Locate the cell with the specified text and output its (x, y) center coordinate. 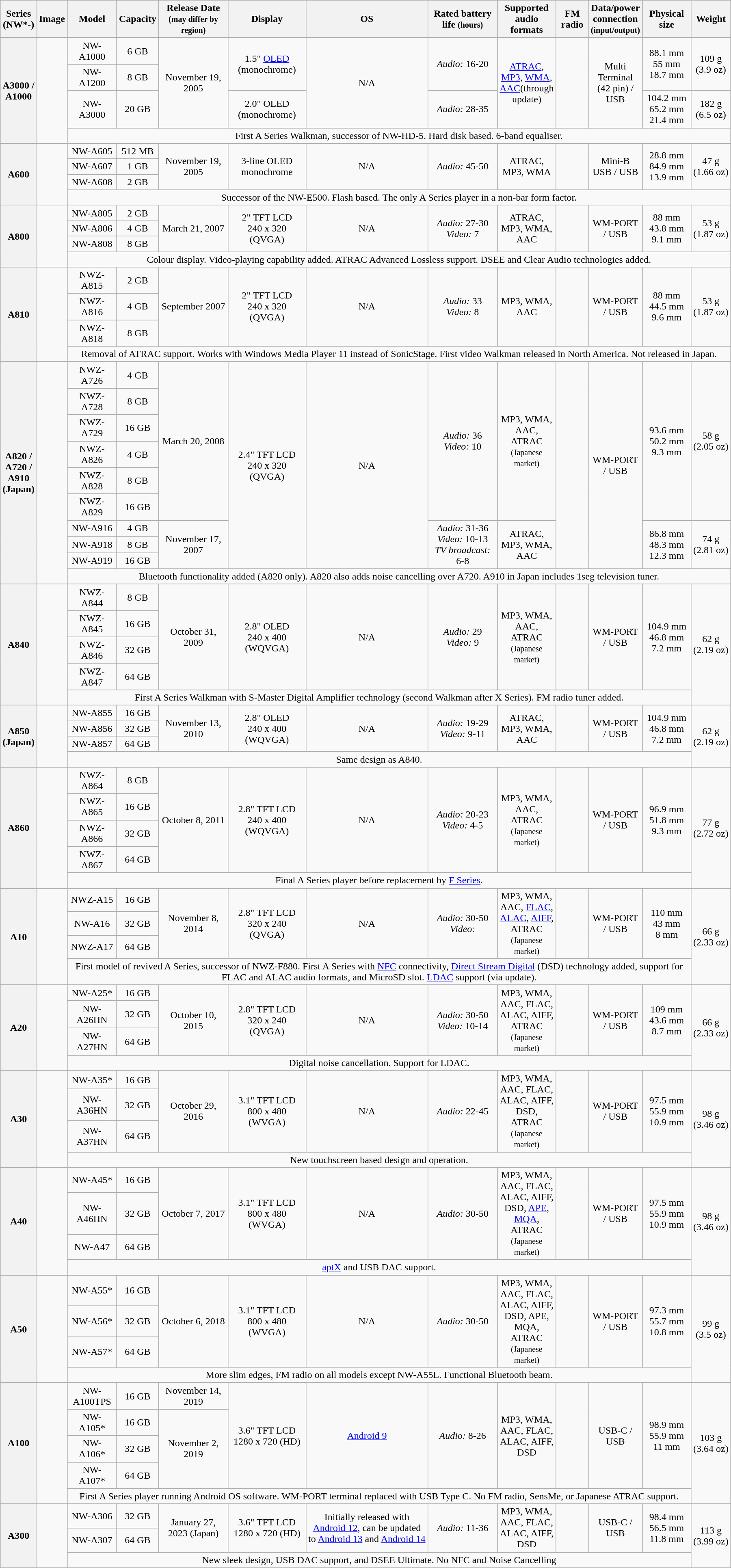
NWZ-A15 (92, 900)
Audio: 30-50Video: (463, 923)
NWZ-A867 (92, 859)
88 mm43.8 mm9.1 mm (666, 228)
Audio: 8-26 (463, 1436)
Display (267, 19)
March 21, 2007 (193, 228)
NWZ-A829 (92, 507)
October 8, 2011 (193, 820)
Audio: 20-23Video: 4-5 (463, 820)
NW-A46HN (92, 1213)
A40 (19, 1222)
NWZ-A866 (92, 833)
New sleek design, USB DAC support, and DSEE Ultimate. No NFC and Noise Cancelling (379, 1560)
NW-A1000 (92, 51)
NWZ-A865 (92, 807)
1 GB (137, 167)
6 GB (137, 51)
New touchscreen based design and operation. (379, 1159)
NW-A1200 (92, 77)
Bluetooth functionality added (A820 only). A820 also adds noise cancelling over A720. A910 in Japan includes 1seg television tuner. (399, 576)
109 mm43.6 mm8.7 mm (666, 1020)
NWZ-A864 (92, 781)
A600 (19, 174)
First A Series player running Android OS software. WM-PORT terminal replaced with USB Type C. No FM radio, SensMe, or Japanese ATRAC support. (379, 1496)
Audio: 29Video: 9 (463, 637)
Mini-B USB / USB (615, 167)
Audio: 36Video: 10 (463, 441)
A840 (19, 645)
93.6 mm50.2 mm9.3 mm (666, 441)
NW-A918 (92, 545)
OS (367, 19)
A800 (19, 236)
Supported audio formats (527, 19)
NWZ-A726 (92, 375)
Successor of the NW-E500. Flash based. The only A Series player in a non-bar form factor. (399, 197)
NWZ-A818 (92, 333)
NWZ-A846 (92, 650)
NW-A27HN (92, 1041)
3-line OLED monochrome (267, 167)
A20 (19, 1027)
98.9 mm55.9 mm11 mm (666, 1436)
NW-A100TPS (92, 1396)
86.8 mm48.3 mm12.3 mm (666, 544)
NW-A36HN (92, 1105)
2.8" TFT LCD240 x 400 (WQVGA) (267, 820)
NW-A307 (92, 1540)
FM radio (572, 19)
Audio: 27-30Video: 7 (463, 228)
November 8, 2014 (193, 923)
NWZ-A847 (92, 677)
Final A Series player before replacement by F Series. (379, 880)
NW-A855 (92, 713)
Rated battery life (hours) (463, 19)
A3000 /A1000 (19, 91)
October 10, 2015 (193, 1020)
Colour display. Video-playing capability added. ATRAC Advanced Lossless support. DSEE and Clear Audio technologies added. (399, 260)
110 mm43 mm8 mm (666, 923)
NW-A3000 (92, 109)
NWZ-A729 (92, 428)
NW-A16 (92, 923)
A820 /A720 /A910 (Japan) (19, 473)
First A Series Walkman, successor of NW-HD-5. Hard disk based. 6-band equaliser. (399, 136)
Audio: 31-36Video: 10-13TV broadcast: 6-8 (463, 544)
58 g(2.05 oz) (711, 441)
97.3 mm55.7 mm10.8 mm (666, 1321)
Audio: 16-20 (463, 64)
November 13, 2010 (193, 729)
Audio: 30-50Video: 10-14 (463, 1020)
First A Series Walkman with S-Master Digital Amplifier technology (second Walkman after X Series). FM radio tuner added. (379, 698)
Android 9 (367, 1436)
NWZ-A728 (92, 401)
NWZ-A826 (92, 454)
January 27, 2023 (Japan) (193, 1528)
A300 (19, 1536)
NW-A47 (92, 1247)
September 2007 (193, 307)
Physical size (666, 19)
NW-A306 (92, 1516)
512 MB (137, 151)
MP3, WMA, AAC (527, 307)
Audio: 22-45 (463, 1111)
March 20, 2008 (193, 441)
aptX and USB DAC support. (379, 1267)
A810 (19, 314)
NW-A919 (92, 561)
NW-A106* (92, 1449)
182 g(6.5 oz) (711, 109)
28.8 mm84.9 mm13.9 mm (666, 167)
Audio: 45-50 (463, 167)
November 2, 2019 (193, 1449)
NW-A916 (92, 528)
98.4 mm56.5 mm11.8 mm (666, 1528)
NWZ-A845 (92, 624)
NW-A605 (92, 151)
1.5" OLED (monochrome) (267, 64)
November 17, 2007 (193, 544)
Series(NW*-) (19, 19)
October 31, 2009 (193, 637)
NWZ-A816 (92, 307)
Initially released with Android 12, can be updated to Android 13 and Android 14 (367, 1528)
NW-A55* (92, 1291)
NW-A805 (92, 213)
October 29, 2016 (193, 1111)
November 14, 2019 (193, 1396)
113 g(3.99 oz) (711, 1536)
NW-A608 (92, 182)
88 mm44.5 mm9.6 mm (666, 307)
NWZ-A828 (92, 481)
NW-A56* (92, 1321)
Weight (711, 19)
74 g(2.81 oz) (711, 544)
NW-A808 (92, 244)
96.9 mm51.8 mm9.3 mm (666, 820)
October 6, 2018 (193, 1321)
Capacity (137, 19)
Multi Terminal (42 pin) / USB (615, 83)
A30 (19, 1119)
MP3, WMA, AAC, FLAC, ALAC, AIFF, DSD, ATRAC (Japanese market) (527, 1111)
NWZ-A17 (92, 947)
NW-A45* (92, 1180)
Data/power connection (input/output) (615, 19)
Audio: 19-29Video: 9-11 (463, 729)
NWZ-A844 (92, 597)
88.1 mm55 mm18.7 mm (666, 64)
104.2 mm65.2 mm21.4 mm (666, 109)
Audio: 28-35 (463, 109)
A850(Japan) (19, 736)
NW-A607 (92, 167)
Release Date (may differ by region) (193, 19)
NW-A35* (92, 1079)
ATRAC, MP3, WMA, AAC(through update) (527, 83)
2.0" OLED (monochrome) (267, 109)
109 g(3.9 oz) (711, 64)
Same design as A840. (379, 759)
NW-A105* (92, 1422)
NW-A57* (92, 1352)
Model (92, 19)
NW-A25* (92, 993)
NW-A37HN (92, 1136)
99 g(3.5 oz) (711, 1329)
Audio: 33Video: 8 (463, 307)
2.4" TFT LCD240 x 320 (QVGA) (267, 465)
A10 (19, 936)
A50 (19, 1329)
47 g(1.66 oz) (711, 167)
NW-A806 (92, 228)
NWZ-A815 (92, 280)
ATRAC, MP3, WMA (527, 167)
NW-A857 (92, 744)
Image (52, 19)
NW-A26HN (92, 1014)
NW-A856 (92, 729)
A860 (19, 828)
Audio: 11-36 (463, 1528)
October 7, 2017 (193, 1213)
More slim edges, FM radio on all models except NW-A55L. Functional Bluetooth beam. (379, 1375)
20 GB (137, 109)
103 g(3.64 oz) (711, 1443)
NW-A107* (92, 1475)
77 g(2.72 oz) (711, 828)
A100 (19, 1443)
Digital noise cancellation. Support for LDAC. (379, 1063)
